Return the [x, y] coordinate for the center point of the cell that contains the specified text.  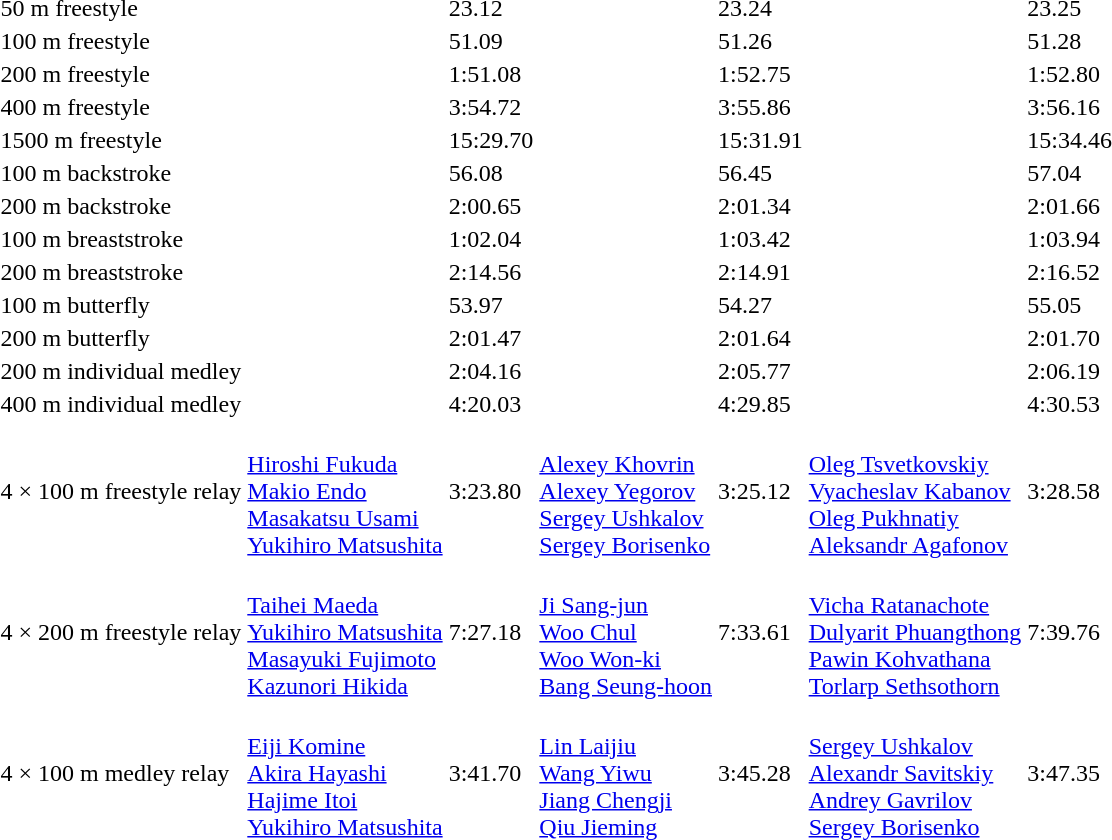
1:03.42 [760, 239]
15:31.91 [760, 140]
3:23.80 [491, 491]
7:27.18 [491, 632]
2:00.65 [491, 206]
2:01.34 [760, 206]
56.45 [760, 173]
2:05.77 [760, 371]
7:33.61 [760, 632]
2:14.56 [491, 272]
51.26 [760, 41]
2:01.47 [491, 338]
51.09 [491, 41]
15:29.70 [491, 140]
1:02.04 [491, 239]
Hiroshi FukudaMakio EndoMasakatsu UsamiYukihiro Matsushita [345, 491]
3:55.86 [760, 107]
2:14.91 [760, 272]
Vicha RatanachoteDulyarit PhuangthongPawin KohvathanaTorlarp Sethsothorn [915, 632]
4:20.03 [491, 404]
1:52.75 [760, 74]
Taihei MaedaYukihiro MatsushitaMasayuki FujimotoKazunori Hikida [345, 632]
3:54.72 [491, 107]
2:01.64 [760, 338]
56.08 [491, 173]
Oleg TsvetkovskiyVyacheslav KabanovOleg PukhnatiyAleksandr Agafonov [915, 491]
54.27 [760, 305]
4:29.85 [760, 404]
Alexey KhovrinAlexey YegorovSergey UshkalovSergey Borisenko [626, 491]
3:25.12 [760, 491]
1:51.08 [491, 74]
Ji Sang-junWoo ChulWoo Won-kiBang Seung-hoon [626, 632]
2:04.16 [491, 371]
53.97 [491, 305]
